Extract the (X, Y) coordinate from the center of the cell holding the provided text.  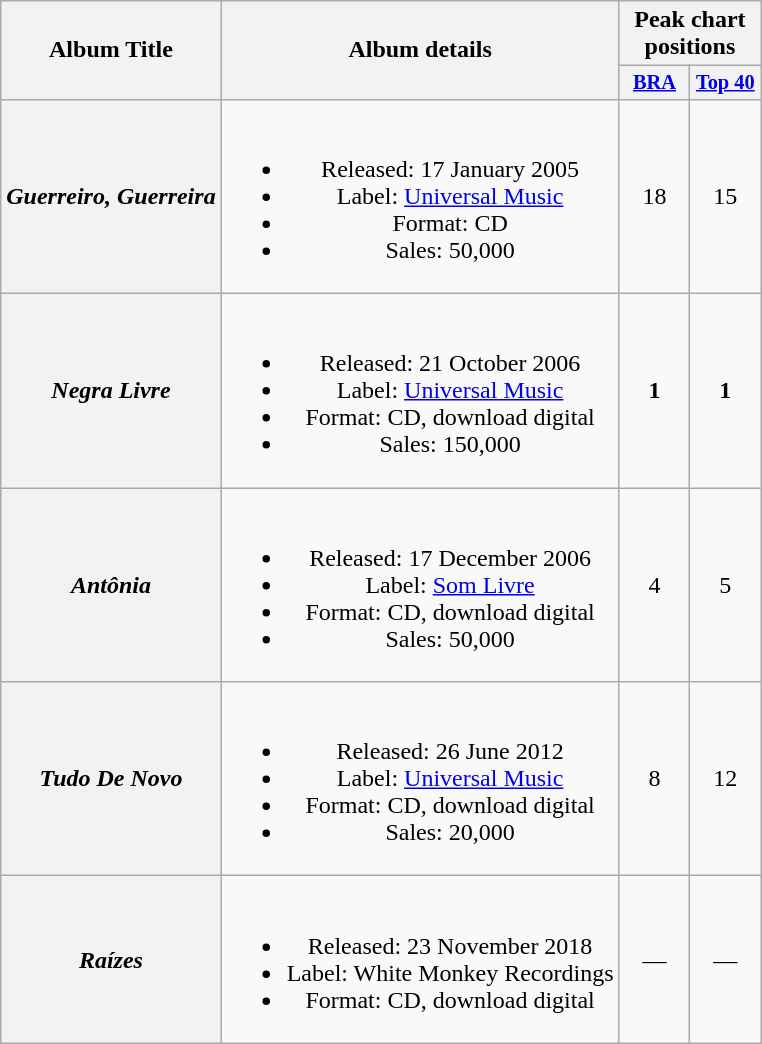
Guerreiro, Guerreira (111, 196)
5 (726, 585)
Released: 21 October 2006Label: Universal MusicFormat: CD, download digitalSales: 150,000 (420, 391)
Released: 26 June 2012Label: Universal MusicFormat: CD, download digitalSales: 20,000 (420, 779)
Released: 17 December 2006Label: Som LivreFormat: CD, download digitalSales: 50,000 (420, 585)
Album Title (111, 50)
Tudo De Novo (111, 779)
Released: 17 January 2005Label: Universal MusicFormat: CDSales: 50,000 (420, 196)
BRA (654, 83)
Antônia (111, 585)
4 (654, 585)
15 (726, 196)
8 (654, 779)
18 (654, 196)
Raízes (111, 960)
Album details (420, 50)
12 (726, 779)
Top 40 (726, 83)
Negra Livre (111, 391)
Peak chart positions (690, 34)
Released: 23 November 2018Label: White Monkey RecordingsFormat: CD, download digital (420, 960)
